Scan for the cell matching the given text and deliver its [x, y] coordinate at center. 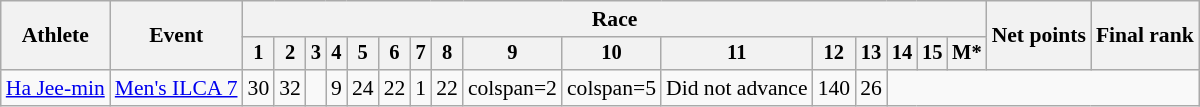
32 [290, 88]
colspan=2 [512, 88]
26 [871, 88]
Race [615, 19]
Did not advance [737, 88]
5 [363, 54]
Men's ILCA 7 [176, 88]
M* [966, 54]
Ha Jee-min [56, 88]
10 [612, 54]
7 [420, 54]
12 [834, 54]
colspan=5 [612, 88]
Net points [1039, 36]
3 [316, 54]
8 [447, 54]
4 [336, 54]
140 [834, 88]
24 [363, 88]
Event [176, 36]
30 [259, 88]
2 [290, 54]
14 [902, 54]
15 [932, 54]
11 [737, 54]
Final rank [1145, 36]
6 [395, 54]
13 [871, 54]
Athlete [56, 36]
